Search for the cell housing the specified text and yield its (X, Y) center coordinate. 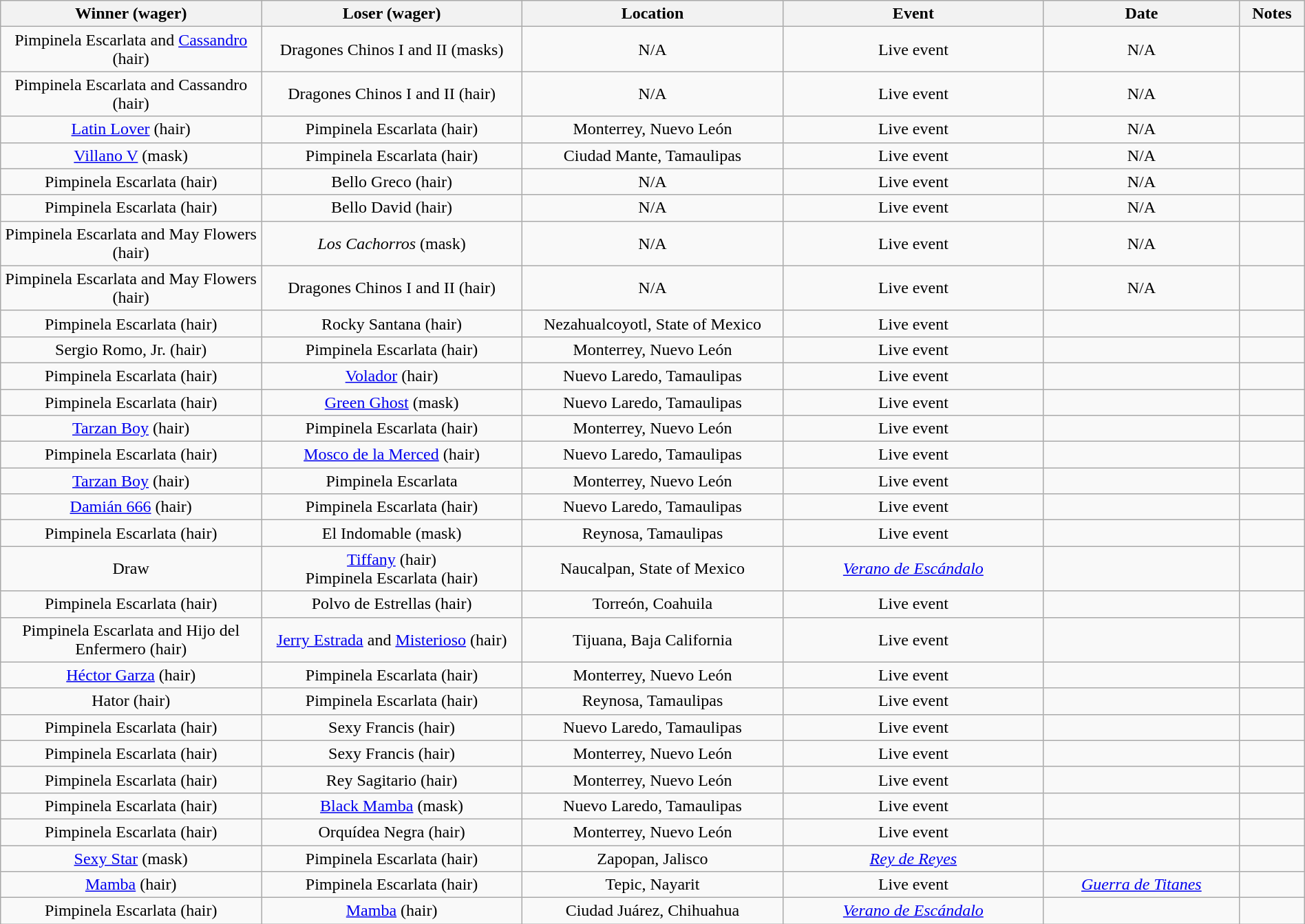
Pimpinela Escarlata (392, 481)
Pimpinela Escarlata and Hijo del Enfermero (hair) (131, 640)
Date (1141, 14)
Nezahualcoyotl, State of Mexico (652, 323)
Los Cachorros (mask) (392, 244)
Jerry Estrada and Misterioso (hair) (392, 640)
Dragones Chinos I and II (masks) (392, 50)
Orquídea Negra (hair) (392, 832)
Winner (wager) (131, 14)
Damián 666 (hair) (131, 507)
Rey Sagitario (hair) (392, 780)
Tiffany (hair)Pimpinela Escarlata (hair) (392, 568)
Ciudad Juárez, Chihuahua (652, 911)
Green Ghost (mask) (392, 402)
Sergio Romo, Jr. (hair) (131, 350)
Latin Lover (hair) (131, 129)
Bello Greco (hair) (392, 182)
Rey de Reyes (913, 858)
Sexy Star (mask) (131, 858)
Tepic, Nayarit (652, 885)
Event (913, 14)
Naucalpan, State of Mexico (652, 568)
Bello David (hair) (392, 208)
Location (652, 14)
Torreón, Coahuila (652, 604)
Rocky Santana (hair) (392, 323)
Héctor Garza (hair) (131, 675)
Volador (hair) (392, 376)
Tijuana, Baja California (652, 640)
Mosco de la Merced (hair) (392, 455)
Notes (1272, 14)
Zapopan, Jalisco (652, 858)
Hator (hair) (131, 701)
Loser (wager) (392, 14)
Ciudad Mante, Tamaulipas (652, 155)
Draw (131, 568)
Polvo de Estrellas (hair) (392, 604)
Black Mamba (mask) (392, 806)
Villano V (mask) (131, 155)
El Indomable (mask) (392, 533)
Guerra de Titanes (1141, 885)
